For the text-containing cell, return its midpoint in [X, Y] coordinate format. 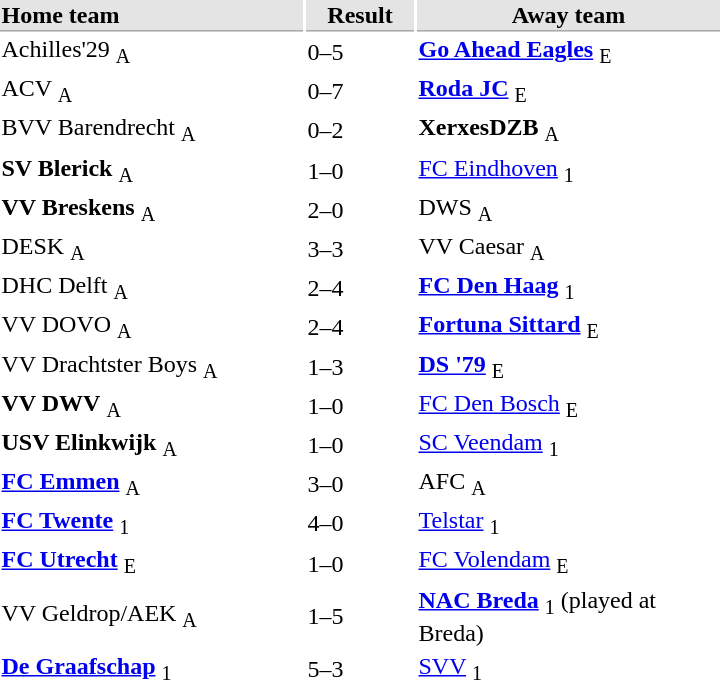
Home team [152, 16]
Result [360, 16]
Fortuna Sittard E [568, 327]
2–0 [360, 210]
VV DWV A [152, 406]
0–2 [360, 131]
USV Elinkwijk A [152, 445]
Away team [568, 16]
FC Utrecht E [152, 563]
FC Eindhoven 1 [568, 170]
3–3 [360, 249]
NAC Breda 1 (played at Breda) [568, 616]
VV DOVO A [152, 327]
DHC Delft A [152, 288]
SC Veendam 1 [568, 445]
FC Den Haag 1 [568, 288]
FC Den Bosch E [568, 406]
VV Geldrop/AEK A [152, 616]
Achilles'29 A [152, 52]
1–3 [360, 367]
VV Drachtster Boys A [152, 367]
1–5 [360, 616]
0–5 [360, 52]
0–7 [360, 92]
ACV A [152, 92]
XerxesDZB A [568, 131]
VV Breskens A [152, 210]
Telstar 1 [568, 524]
Go Ahead Eagles E [568, 52]
FC Twente 1 [152, 524]
Roda JC E [568, 92]
VV Caesar A [568, 249]
FC Volendam E [568, 563]
SV Blerick A [152, 170]
DS '79 E [568, 367]
BVV Barendrecht A [152, 131]
AFC A [568, 485]
DESK A [152, 249]
4–0 [360, 524]
3–0 [360, 485]
DWS A [568, 210]
FC Emmen A [152, 485]
